For the text-containing cell, return its midpoint in [X, Y] coordinate format. 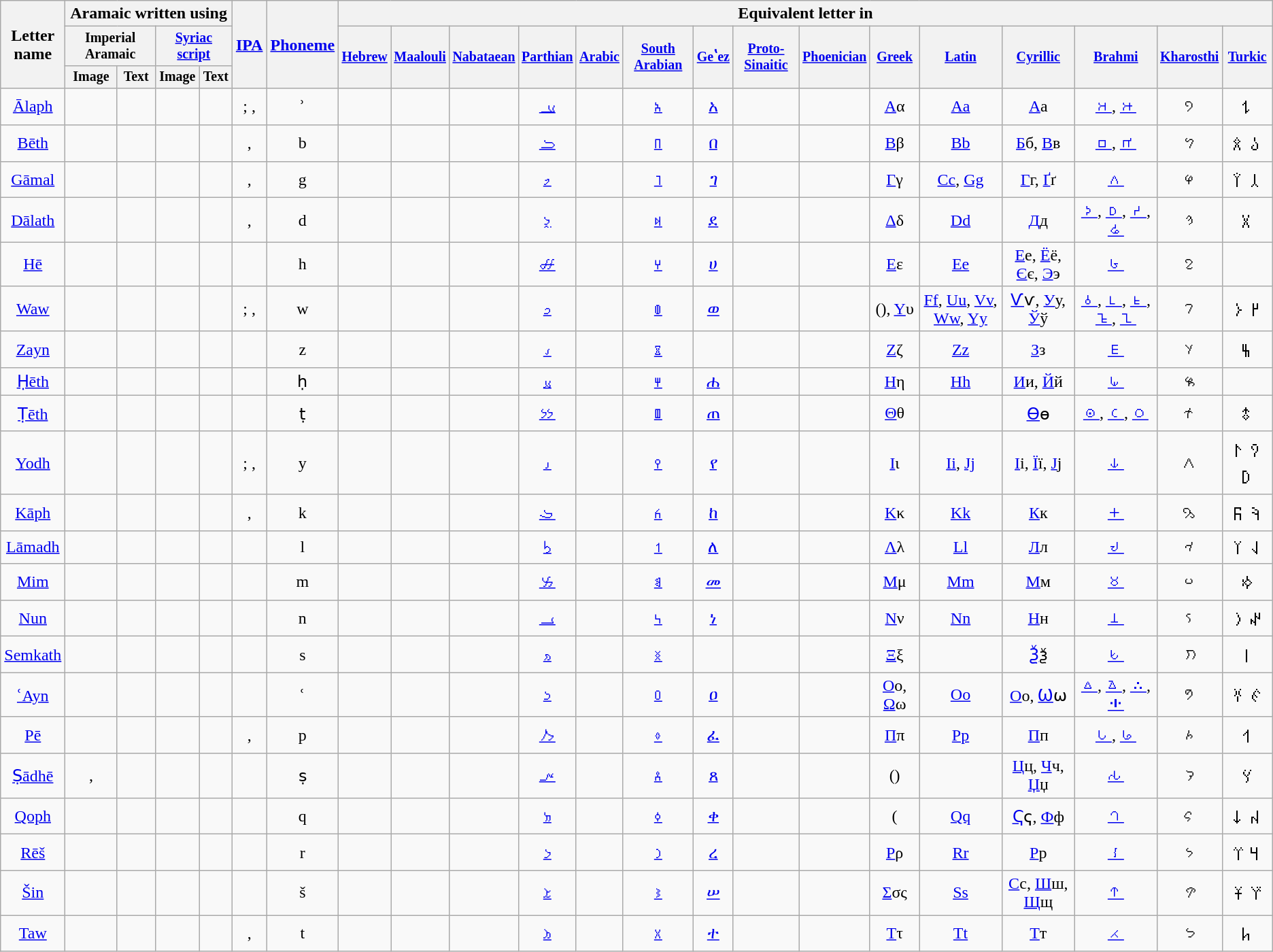
𐩧 [658, 853]
𐩰 [658, 735]
ሐ [713, 381]
Пп [1038, 735]
𐭅 [547, 309]
g [303, 180]
Ξξ [895, 655]
Ττ [895, 934]
q [303, 816]
Kk [960, 513]
𐨒 [1189, 180]
Geʽez [713, 57]
𐨬 [1189, 309]
𐩡 [658, 547]
Lāmadh [33, 547]
𐩦 [658, 894]
ṣ [303, 775]
𑀕 [1115, 180]
𐰯 [1247, 735]
Šin [33, 894]
𐨭 [1189, 655]
𐩷 [658, 413]
የ [713, 462]
Кк [1038, 513]
𐨐 [1189, 513]
𐩸 [658, 350]
ከ [713, 513]
𑀫 [1115, 581]
𐭌 [547, 581]
Ṭēth [33, 413]
p [303, 735]
𐰤 𐰣 [1247, 618]
Nun [33, 618]
𐩥 [658, 309]
𐩩 [658, 934]
𐭔 [547, 894]
𐨟 [1189, 934]
𑀦 [1115, 618]
𐨦 [1189, 143]
𐭉 [547, 462]
𐭕 [547, 934]
𑀓 [1115, 513]
ʿAyn [33, 695]
𐩢 [658, 381]
𑀖 [1115, 381]
𐨮 [1189, 894]
ጸ [713, 775]
𐨢 [1189, 220]
Ρρ [895, 853]
d [303, 220]
Бб, Вв [1038, 143]
Zayn [33, 350]
Ηη [895, 381]
m [303, 581]
𐰴 𐰸 [1247, 816]
Pē [33, 735]
𐭀 [547, 107]
𐩲 [658, 695]
Hē [33, 264]
𑀣, 𑀝, 𑀞 [1115, 413]
𑀔 [1115, 816]
ደ [713, 220]
Ff, Uu, Vv, Ww, Yy [960, 309]
Dd [960, 220]
𐭋 [547, 547]
𐨗 [1189, 350]
𑀱 [1115, 655]
Bb [960, 143]
Cc, Gg [960, 180]
𐩵 [658, 220]
r [303, 853]
Ss [960, 894]
Imperial Aramaic [110, 46]
𐨀𐨅 [1189, 695]
𐩴 [658, 180]
መ [713, 581]
𑀩, 𑀪 [1115, 143]
𐨯 [1189, 775]
Оо, Ѡѡ [1038, 695]
𐰉 𐰋 [1247, 143]
𑀲 [1115, 775]
𐨩 [1189, 462]
𑀯, 𑀉, 𑀊, 𑀒, 𑀑 [1115, 309]
IPA [249, 45]
Equivalent letter in [806, 14]
𐨓 [1189, 381]
ፈ [713, 735]
Oo [960, 695]
Nabataean [484, 57]
Ѳѳ [1038, 413]
Aa [960, 107]
Лл [1038, 547]
𐭂 [547, 180]
ʾ [303, 107]
y [303, 462]
𐨣 [1189, 618]
Ѯѯ [1038, 655]
ሠ [713, 894]
𐩱 [658, 107]
k [303, 513]
Letter name [33, 45]
𐨨 [1189, 581]
𐩣 [658, 581]
𐩠 [658, 264]
𑀤, 𑀥, 𑀟, 𑀠 [1115, 220]
𐩨 [658, 143]
𐰘 𐰃 𐰖 [1247, 462]
Kāph [33, 513]
Phoenician [834, 57]
ጠ [713, 413]
𐭐 [547, 735]
Αα [895, 107]
𐩬 [658, 618]
𐨑 [1189, 816]
Οο, Ωω [895, 695]
Ѵѵ, Уу, Ўў [1038, 309]
( [895, 816]
Іі, Її, Јј [1038, 462]
Tt [960, 934]
𐰈 𐰆 [1247, 309]
Phoneme [303, 45]
ተ [713, 934]
Ḥēth [33, 381]
𑀅, 𑀆 [1115, 107]
ሀ [713, 264]
𐭓 [547, 853]
(), Υυ [895, 309]
Ιi, Jj [960, 462]
n [303, 618]
Гг, Ґґ [1038, 180]
Зз [1038, 350]
𐰕 [1247, 350]
Ҁҁ, Фф [1038, 816]
Ιι [895, 462]
𐩺 [658, 462]
𑀬 [1115, 462]
𐰲 𐰱 [1247, 180]
Σσς [895, 894]
l [303, 547]
Ππ [895, 735]
𐭑 [547, 775]
𐰚 𐰜 [1247, 513]
Ee [960, 264]
ረ [713, 853]
𐨀 [1189, 107]
𐰁 [1247, 107]
Hebrew [364, 57]
𐩫 [658, 513]
𐭇 [547, 381]
Рр [1038, 853]
𐰓 [1247, 220]
Turkic [1247, 57]
𐨫 [1189, 547]
Κκ [895, 513]
Ζζ [895, 350]
Rr [960, 853]
𐰽 [1247, 775]
ṭ [303, 413]
ገ [713, 180]
h [303, 264]
𐰞 𐰠 [1247, 547]
ዐ [713, 695]
ʿ [303, 695]
Мм [1038, 581]
𐩮 [658, 775]
𐨠 [1189, 413]
Цц, Чч, Џџ [1038, 775]
Taw [33, 934]
Νν [895, 618]
w [303, 309]
𑀰 [1115, 894]
Γγ [895, 180]
Brahmi [1115, 57]
Ββ [895, 143]
Cyrillic [1038, 57]
አ [713, 107]
Mm [960, 581]
s [303, 655]
𐭈 [547, 413]
Ālaph [33, 107]
Waw [33, 309]
Hh [960, 381]
Ll [960, 547]
𐩤 [658, 816]
𐭄 [547, 264]
Θθ [895, 413]
ወ [713, 309]
𑀢 [1115, 934]
b [303, 143]
Qq [960, 816]
Ее, Ёё, Єє, Ээ [1038, 264]
𑀳 [1115, 264]
𐭃 [547, 220]
Bēth [33, 143]
𐰺 𐰼 [1247, 853]
𐭒 [547, 816]
በ [713, 143]
Nn [960, 618]
Qoph [33, 816]
Ṣādhē [33, 775]
South Arabian [658, 57]
𐰢 [1247, 581]
𐨪 [1189, 853]
Rēš [33, 853]
Semkath [33, 655]
Тт [1038, 934]
Yodh [33, 462]
Εε [895, 264]
Dālath [33, 220]
𐭁 [547, 143]
Zz [960, 350]
š [303, 894]
Syriac script [193, 46]
Нн [1038, 618]
𑀭 [1115, 853]
z [303, 350]
𐭆 [547, 350]
Kharosthi [1189, 57]
Дд [1038, 220]
𐨱 [1189, 264]
𐭎 [547, 655]
Maalouli [420, 57]
Pp [960, 735]
𐨤 [1189, 735]
Ии, Йй [1038, 381]
Сс, Шш, Щщ [1038, 894]
t [303, 934]
𑀏, 𑀐, 𑀇, 𑀈 [1115, 695]
Аа [1038, 107]
𐰏 𐰍 [1247, 695]
Latin [960, 57]
𐭍 [547, 618]
𐱃 [1247, 413]
𑀚 [1115, 350]
Parthian [547, 57]
𐱅 [1247, 934]
𐭊 [547, 513]
𑀧, 𑀨 [1115, 735]
Arabic [599, 57]
Λλ [895, 547]
Greek [895, 57]
Aramaic written using [149, 14]
ነ [713, 618]
Δδ [895, 220]
Mim [33, 581]
Μμ [895, 581]
ለ [713, 547]
Gāmal [33, 180]
() [895, 775]
𐭏 [547, 695]
𐩯 [658, 655]
Proto-Sinaitic [766, 57]
𑀮 [1115, 547]
𐱂 𐱁 [1247, 894]
ḥ [303, 381]
ቀ [713, 816]
𐰾 [1247, 655]
